Detect which cell encompasses the target text, then output its [X, Y] center coordinate. 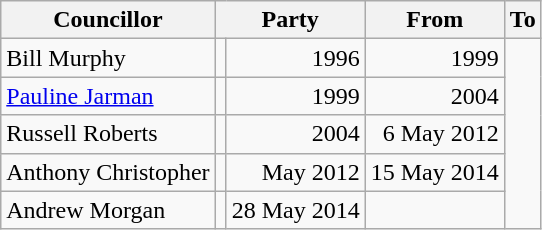
May 2012 [296, 172]
Bill Murphy [108, 58]
1996 [296, 58]
From [434, 20]
Party [290, 20]
Pauline Jarman [108, 96]
Councillor [108, 20]
15 May 2014 [434, 172]
Russell Roberts [108, 134]
6 May 2012 [434, 134]
Anthony Christopher [108, 172]
To [522, 20]
Andrew Morgan [108, 210]
28 May 2014 [296, 210]
